Identify which cell holds the provided text, then report its (x, y) central coordinate. 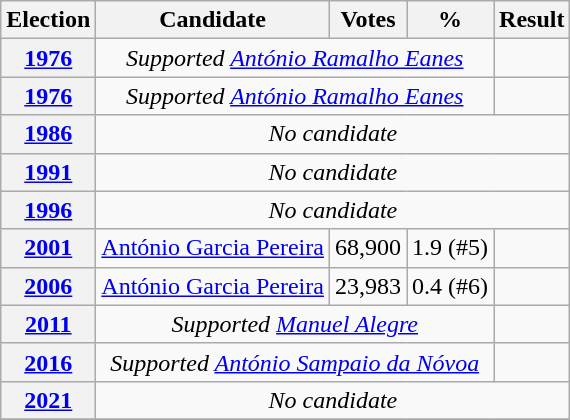
68,900 (368, 248)
2016 (48, 362)
1996 (48, 210)
2006 (48, 286)
Election (48, 20)
Supported António Sampaio da Nóvoa (295, 362)
2011 (48, 324)
23,983 (368, 286)
Supported Manuel Alegre (295, 324)
Result (532, 20)
1991 (48, 172)
2021 (48, 400)
Candidate (213, 20)
1.9 (#5) (450, 248)
2001 (48, 248)
% (450, 20)
Votes (368, 20)
1986 (48, 134)
0.4 (#6) (450, 286)
